Extract the [X, Y] coordinate from the center of the cell holding the provided text.  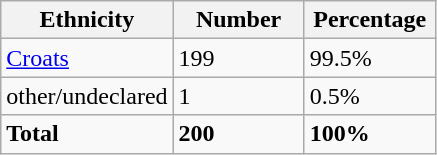
Total [87, 134]
100% [370, 134]
99.5% [370, 58]
199 [238, 58]
1 [238, 96]
Ethnicity [87, 20]
other/undeclared [87, 96]
Croats [87, 58]
200 [238, 134]
Percentage [370, 20]
Number [238, 20]
0.5% [370, 96]
